Pinpoint the cell where the given text exists, returning its [X, Y] midpoint coordinate. 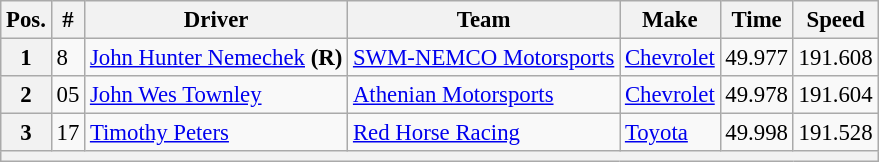
3 [26, 133]
05 [68, 95]
Speed [836, 20]
Athenian Motorsports [484, 95]
Toyota [670, 133]
8 [68, 58]
Driver [216, 20]
Team [484, 20]
Red Horse Racing [484, 133]
17 [68, 133]
Time [756, 20]
John Wes Townley [216, 95]
1 [26, 58]
49.977 [756, 58]
# [68, 20]
191.608 [836, 58]
Make [670, 20]
SWM-NEMCO Motorsports [484, 58]
49.998 [756, 133]
191.604 [836, 95]
John Hunter Nemechek (R) [216, 58]
Pos. [26, 20]
191.528 [836, 133]
49.978 [756, 95]
2 [26, 95]
Timothy Peters [216, 133]
